For the text-containing cell, return its midpoint in [X, Y] coordinate format. 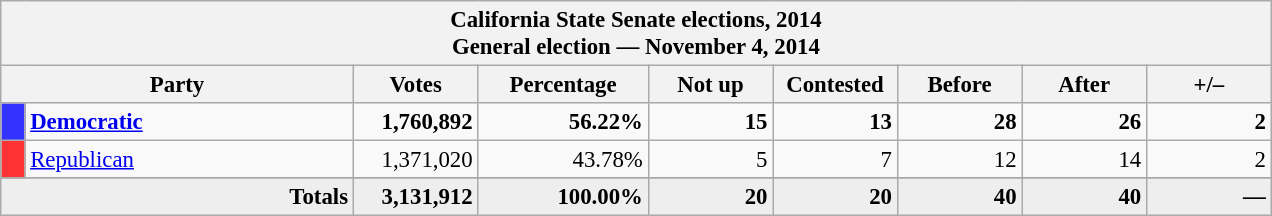
California State Senate elections, 2014General election — November 4, 2014 [636, 34]
3,131,912 [416, 197]
Contested [836, 85]
56.22% [563, 122]
Votes [416, 85]
100.00% [563, 197]
28 [960, 122]
14 [1084, 160]
15 [710, 122]
1,371,020 [416, 160]
13 [836, 122]
12 [960, 160]
Democratic [189, 122]
Before [960, 85]
After [1084, 85]
— [1208, 197]
26 [1084, 122]
+/– [1208, 85]
7 [836, 160]
Republican [189, 160]
Totals [178, 197]
5 [710, 160]
1,760,892 [416, 122]
Percentage [563, 85]
43.78% [563, 160]
Not up [710, 85]
Party [178, 85]
